Search for the cell housing the specified text and yield its (x, y) center coordinate. 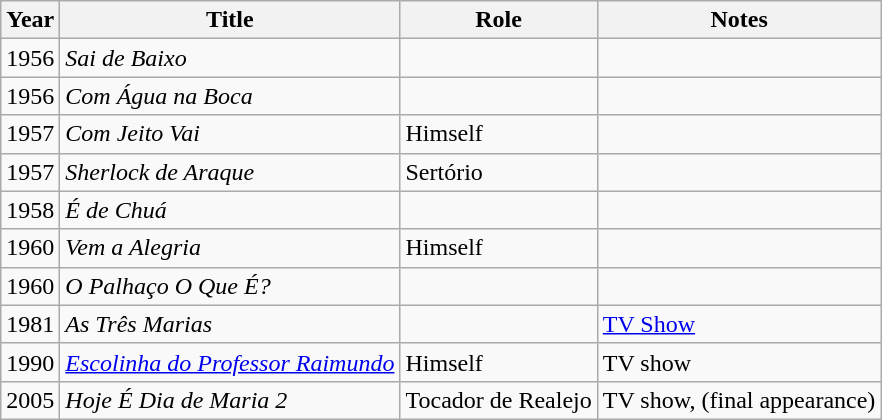
Sertório (498, 172)
Tocador de Realejo (498, 400)
Title (230, 20)
Role (498, 20)
É de Chuá (230, 210)
Com Água na Boca (230, 96)
Vem a Alegria (230, 248)
Notes (739, 20)
TV Show (739, 324)
Hoje É Dia de Maria 2 (230, 400)
TV show, (final appearance) (739, 400)
1990 (30, 362)
As Três Marias (230, 324)
O Palhaço O Que É? (230, 286)
Sai de Baixo (230, 58)
2005 (30, 400)
Com Jeito Vai (230, 134)
1958 (30, 210)
Sherlock de Araque (230, 172)
1981 (30, 324)
Escolinha do Professor Raimundo (230, 362)
Year (30, 20)
TV show (739, 362)
